Provide the [X, Y] coordinate of the cell's center where the given text is located.  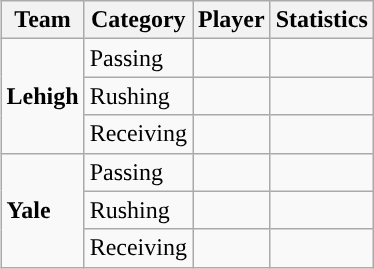
Statistics [322, 20]
Lehigh [42, 96]
Yale [42, 210]
Player [231, 20]
Category [138, 20]
Team [42, 20]
